Scan for the cell matching the given text and deliver its [x, y] coordinate at center. 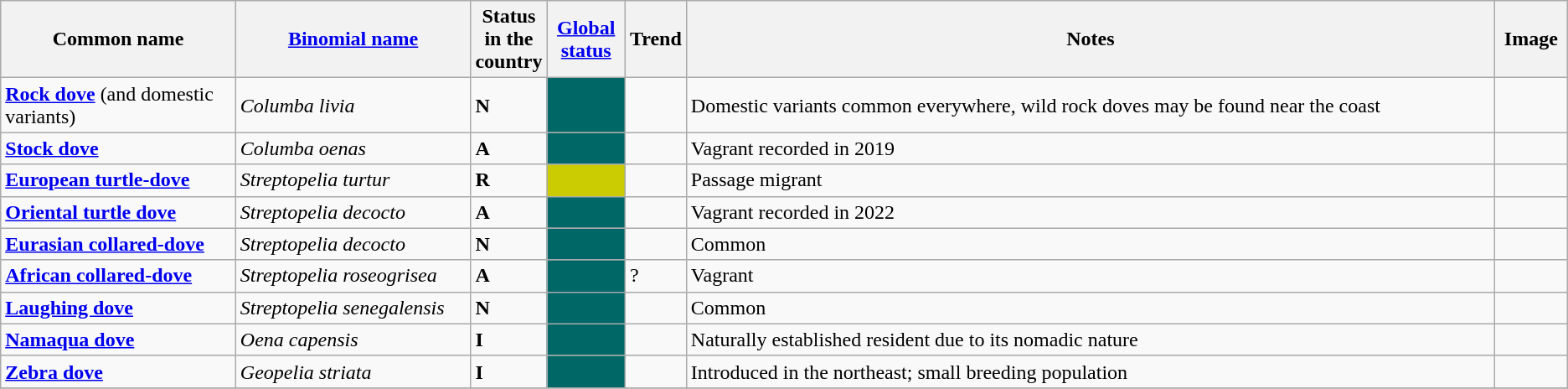
Vagrant recorded in 2022 [1091, 212]
Vagrant [1091, 276]
Eurasian collared-dove [119, 244]
Vagrant recorded in 2019 [1091, 148]
Streptopelia roseogrisea [353, 276]
European turtle-dove [119, 180]
Columba livia [353, 106]
R [509, 180]
Oriental turtle dove [119, 212]
Rock dove (and domestic variants) [119, 106]
Global status [586, 39]
Oena capensis [353, 340]
Trend [655, 39]
Notes [1091, 39]
Image [1531, 39]
African collared-dove [119, 276]
Geopelia striata [353, 371]
Introduced in the northeast; small breeding population [1091, 371]
Stock dove [119, 148]
Naturally established resident due to its nomadic nature [1091, 340]
Laughing dove [119, 308]
Passage migrant [1091, 180]
Domestic variants common everywhere, wild rock doves may be found near the coast [1091, 106]
? [655, 276]
Zebra dove [119, 371]
Common name [119, 39]
Status in the country [509, 39]
Streptopelia turtur [353, 180]
Binomial name [353, 39]
Streptopelia senegalensis [353, 308]
Namaqua dove [119, 340]
Columba oenas [353, 148]
